Pinpoint the cell where the given text exists, returning its [X, Y] midpoint coordinate. 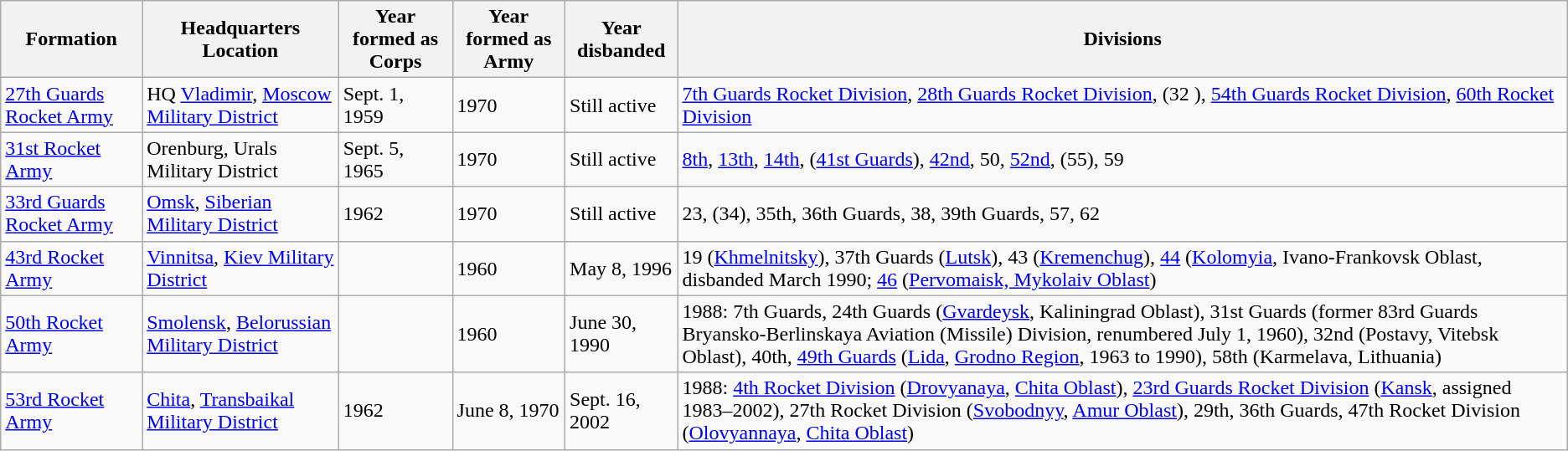
8th, 13th, 14th, (41st Guards), 42nd, 50, 52nd, (55), 59 [1122, 159]
HQ Vladimir, Moscow Military District [240, 105]
Sept. 16, 2002 [622, 411]
50th Rocket Army [72, 334]
33rd Guards Rocket Army [72, 214]
27th Guards Rocket Army [72, 105]
Headquarters Location [240, 39]
23, (34), 35th, 36th Guards, 38, 39th Guards, 57, 62 [1122, 214]
Sept. 1, 1959 [395, 105]
43rd Rocket Army [72, 268]
Chita, Transbaikal Military District [240, 411]
Smolensk, Belorussian Military District [240, 334]
Vinnitsa, Kiev Military District [240, 268]
Year formed as Army [509, 39]
31st Rocket Army [72, 159]
7th Guards Rocket Division, 28th Guards Rocket Division, (32 ), 54th Guards Rocket Division, 60th Rocket Division [1122, 105]
Sept. 5, 1965 [395, 159]
Year disbanded [622, 39]
June 30, 1990 [622, 334]
19 (Khmelnitsky), 37th Guards (Lutsk), 43 (Kremenchug), 44 (Kolomyia, Ivano-Frankovsk Oblast, disbanded March 1990; 46 (Pervomaisk, Mykolaiv Oblast) [1122, 268]
May 8, 1996 [622, 268]
Year formed as Corps [395, 39]
Omsk, Siberian Military District [240, 214]
53rd Rocket Army [72, 411]
June 8, 1970 [509, 411]
Divisions [1122, 39]
Orenburg, Urals Military District [240, 159]
Formation [72, 39]
